Return (X, Y) of the center of cell containing provided text 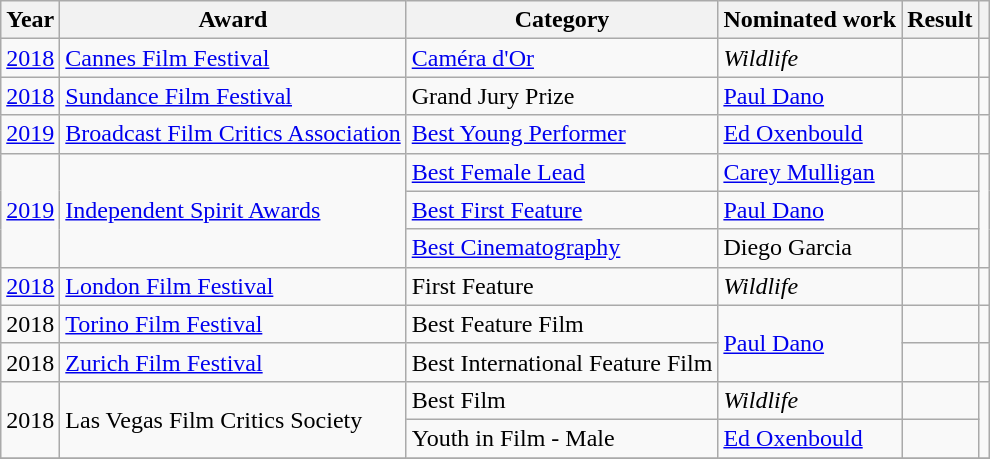
Best First Feature (562, 210)
Result (940, 20)
Best Female Lead (562, 172)
Youth in Film - Male (562, 438)
Diego Garcia (810, 248)
Torino Film Festival (233, 324)
Best Young Performer (562, 134)
Best Film (562, 400)
Independent Spirit Awards (233, 210)
London Film Festival (233, 286)
Best Feature Film (562, 324)
Broadcast Film Critics Association (233, 134)
Nominated work (810, 20)
Carey Mulligan (810, 172)
Award (233, 20)
First Feature (562, 286)
Zurich Film Festival (233, 362)
Grand Jury Prize (562, 96)
Best Cinematography (562, 248)
Las Vegas Film Critics Society (233, 419)
Cannes Film Festival (233, 58)
Caméra d'Or (562, 58)
Category (562, 20)
Year (30, 20)
Sundance Film Festival (233, 96)
Best International Feature Film (562, 362)
